Locate the cell with the specified text and output its (X, Y) center coordinate. 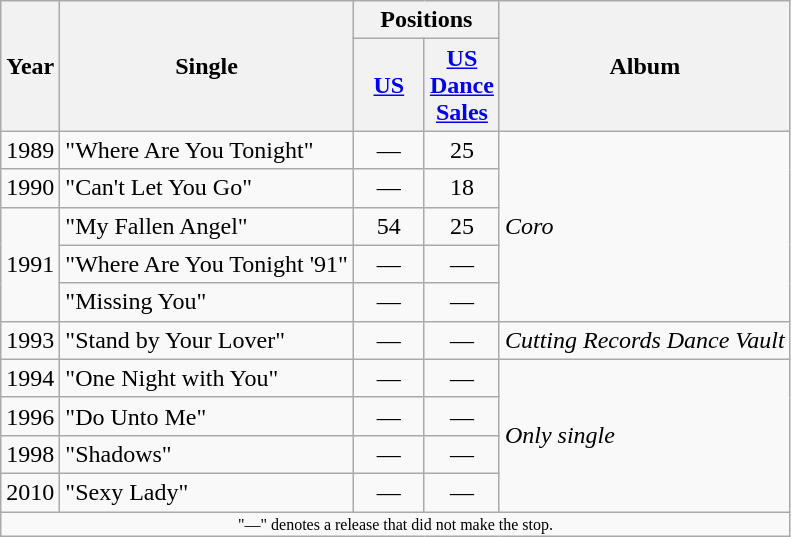
"Can't Let You Go" (207, 188)
"Shadows" (207, 454)
"Missing You" (207, 302)
US Dance Sales (462, 85)
54 (388, 226)
Single (207, 66)
Only single (644, 435)
1996 (30, 416)
Album (644, 66)
US (388, 85)
Cutting Records Dance Vault (644, 340)
1994 (30, 378)
"One Night with You" (207, 378)
"Do Unto Me" (207, 416)
"Where Are You Tonight" (207, 150)
1989 (30, 150)
1991 (30, 264)
1990 (30, 188)
Coro (644, 226)
1998 (30, 454)
2010 (30, 492)
"Stand by Your Lover" (207, 340)
"Where Are You Tonight '91" (207, 264)
Positions (426, 20)
Year (30, 66)
"My Fallen Angel" (207, 226)
"—" denotes a release that did not make the stop. (396, 524)
18 (462, 188)
1993 (30, 340)
"Sexy Lady" (207, 492)
